Detect which cell encompasses the target text, then output its (x, y) center coordinate. 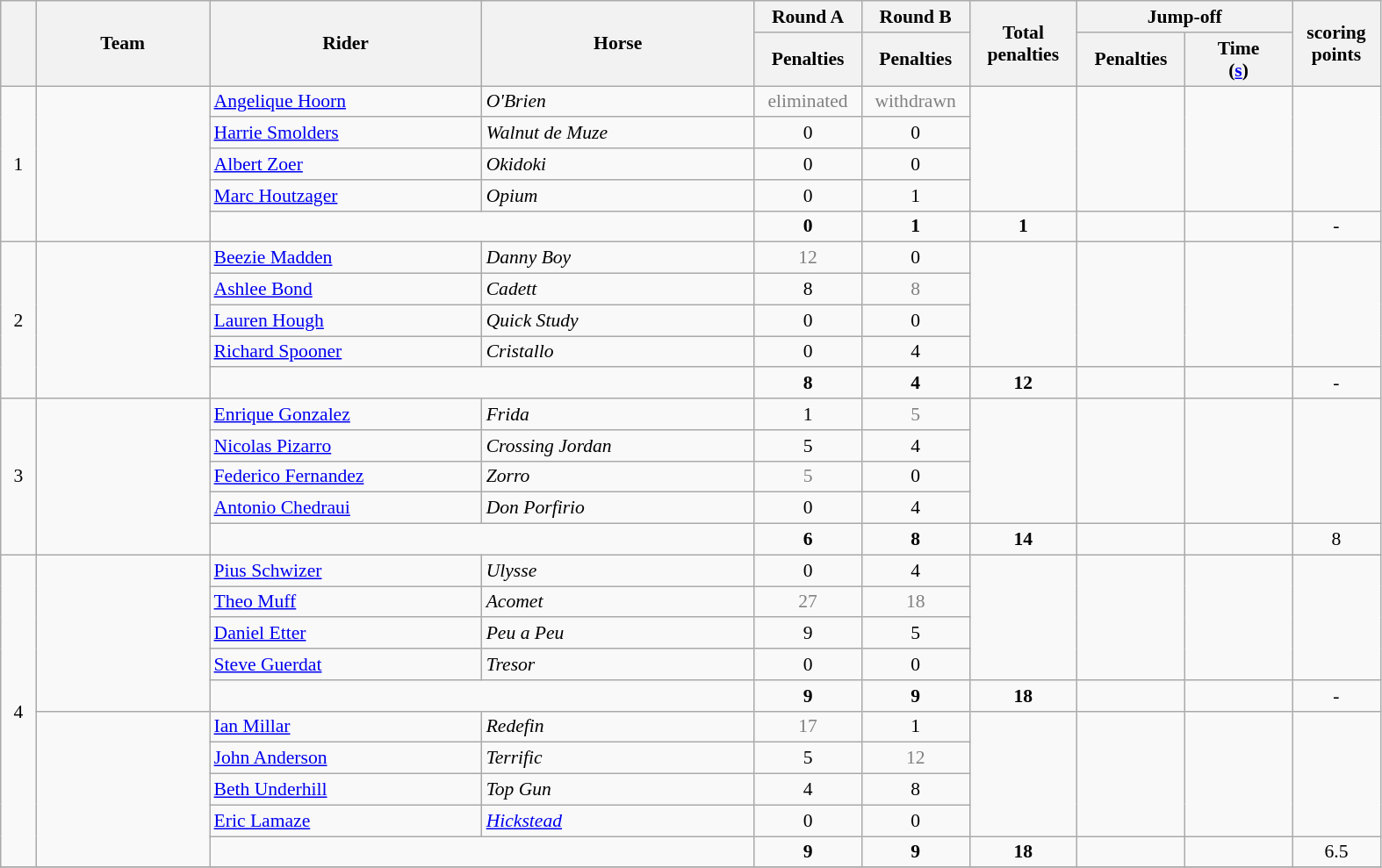
John Anderson (345, 758)
Cristallo (618, 352)
Jump-off (1185, 17)
Round A (808, 17)
Top Gun (618, 790)
Team (123, 44)
Walnut de Muze (618, 133)
Angelique Hoorn (345, 102)
Cadett (618, 290)
Antonio Chedraui (345, 508)
Ashlee Bond (345, 290)
3 (18, 477)
Danny Boy (618, 258)
17 (808, 727)
Steve Guerdat (345, 664)
Beezie Madden (345, 258)
Beth Underhill (345, 790)
Acomet (618, 602)
Lauren Hough (345, 320)
Harrie Smolders (345, 133)
Eric Lamaze (345, 821)
Tresor (618, 664)
27 (808, 602)
Terrific (618, 758)
Total penalties (1024, 44)
Don Porfirio (618, 508)
scoringpoints (1336, 44)
Rider (345, 44)
Albert Zoer (345, 164)
withdrawn (915, 102)
Daniel Etter (345, 634)
Nicolas Pizarro (345, 446)
14 (1024, 540)
Marc Houtzager (345, 196)
Quick Study (618, 320)
Federico Fernandez (345, 477)
Pius Schwizer (345, 570)
Hickstead (618, 821)
Redefin (618, 727)
Ian Millar (345, 727)
2 (18, 320)
Theo Muff (345, 602)
Enrique Gonzalez (345, 414)
Frida (618, 414)
Okidoki (618, 164)
Richard Spooner (345, 352)
6 (808, 540)
Peu a Peu (618, 634)
eliminated (808, 102)
Opium (618, 196)
Crossing Jordan (618, 446)
Zorro (618, 477)
Round B (915, 17)
Horse (618, 44)
Time(s) (1238, 60)
Ulysse (618, 570)
O'Brien (618, 102)
6.5 (1336, 852)
